Find where the given text appears and provide that cell's center as (X, Y) coordinate. 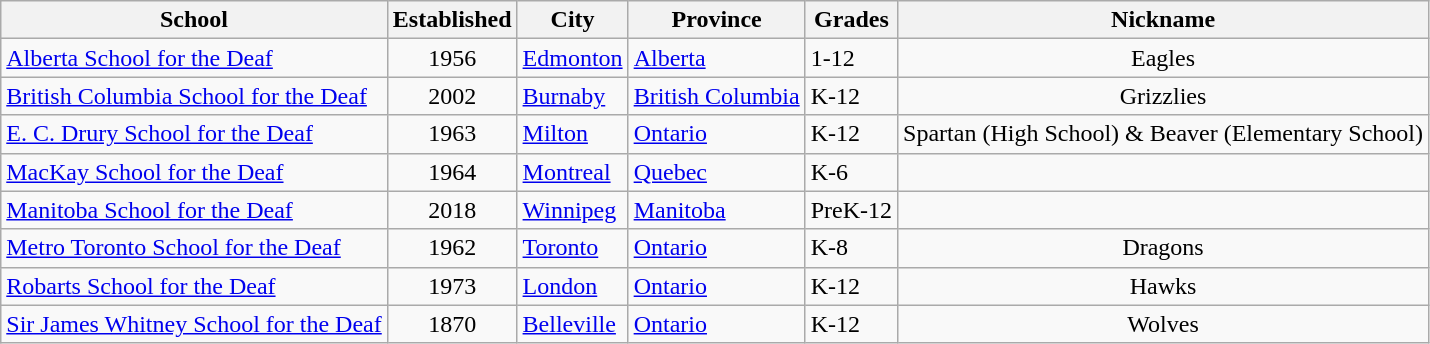
Toronto (572, 248)
Grades (851, 20)
Eagles (1164, 58)
1-12 (851, 58)
Dragons (1164, 248)
Montreal (572, 172)
Quebec (716, 172)
British Columbia (716, 96)
Province (716, 20)
Hawks (1164, 286)
PreK-12 (851, 210)
1964 (452, 172)
Nickname (1164, 20)
School (194, 20)
Established (452, 20)
Belleville (572, 324)
2018 (452, 210)
K-6 (851, 172)
Grizzlies (1164, 96)
London (572, 286)
Sir James Whitney School for the Deaf (194, 324)
Alberta School for the Deaf (194, 58)
1870 (452, 324)
1973 (452, 286)
Winnipeg (572, 210)
Edmonton (572, 58)
City (572, 20)
Milton (572, 134)
Alberta (716, 58)
Manitoba School for the Deaf (194, 210)
2002 (452, 96)
Robarts School for the Deaf (194, 286)
MacKay School for the Deaf (194, 172)
British Columbia School for the Deaf (194, 96)
Burnaby (572, 96)
Manitoba (716, 210)
1962 (452, 248)
1963 (452, 134)
K-8 (851, 248)
1956 (452, 58)
Wolves (1164, 324)
E. C. Drury School for the Deaf (194, 134)
Spartan (High School) & Beaver (Elementary School) (1164, 134)
Metro Toronto School for the Deaf (194, 248)
